Determine the [x, y] coordinate at the center of the cell enclosing the given text.  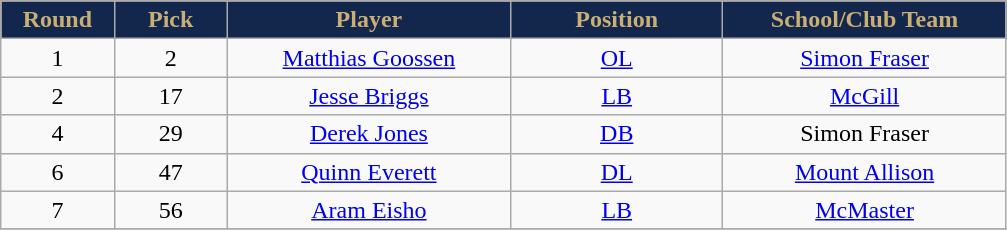
Player [368, 20]
Derek Jones [368, 134]
Pick [170, 20]
DB [617, 134]
Mount Allison [864, 172]
McMaster [864, 210]
Matthias Goossen [368, 58]
6 [58, 172]
McGill [864, 96]
4 [58, 134]
17 [170, 96]
DL [617, 172]
Round [58, 20]
29 [170, 134]
Jesse Briggs [368, 96]
47 [170, 172]
OL [617, 58]
7 [58, 210]
School/Club Team [864, 20]
Aram Eisho [368, 210]
56 [170, 210]
Position [617, 20]
1 [58, 58]
Quinn Everett [368, 172]
